Capture the cell that displays the provided text and extract its (X, Y) central coordinate. 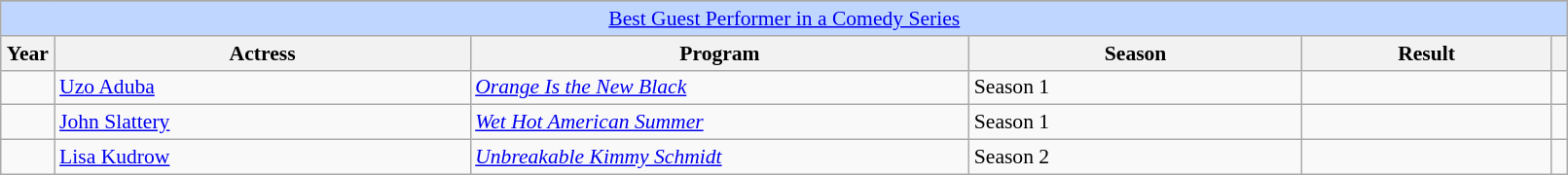
Year (27, 53)
Season (1136, 53)
Lisa Kudrow (263, 157)
Unbreakable Kimmy Schmidt (720, 157)
Program (720, 53)
Actress (263, 53)
Best Guest Performer in a Comedy Series (784, 18)
Result (1426, 53)
Season 2 (1136, 157)
Uzo Aduba (263, 87)
Orange Is the New Black (720, 87)
Wet Hot American Summer (720, 122)
John Slattery (263, 122)
